Search for the cell housing the specified text and yield its (x, y) center coordinate. 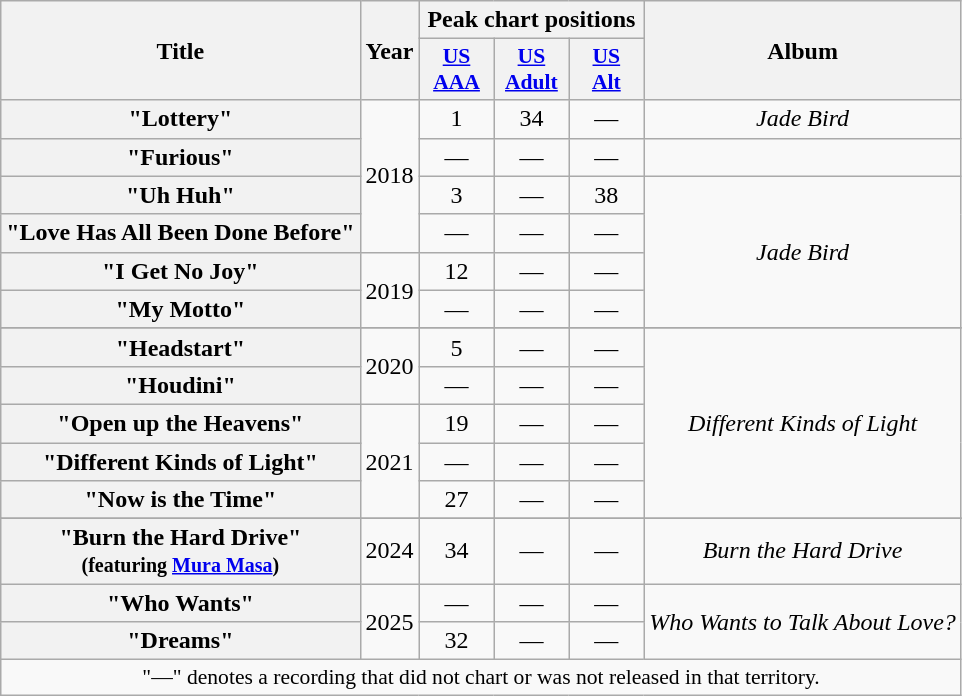
"Now is the Time" (180, 500)
"Headstart" (180, 347)
2021 (390, 461)
38 (606, 195)
"—" denotes a recording that did not chart or was not released in that territory. (482, 678)
Album (803, 50)
32 (456, 641)
12 (456, 271)
"Love Has All Been Done Before" (180, 233)
"Burn the Hard Drive"(featuring Mura Masa) (180, 552)
Peak chart positions (532, 20)
Who Wants to Talk About Love? (803, 622)
5 (456, 347)
1 (456, 119)
2020 (390, 366)
USAlt (606, 70)
Title (180, 50)
2025 (390, 622)
"Who Wants" (180, 603)
USAAA (456, 70)
2024 (390, 552)
2019 (390, 290)
USAdult (532, 70)
"Open up the Heavens" (180, 423)
27 (456, 500)
3 (456, 195)
"Furious" (180, 157)
"Dreams" (180, 641)
"Different Kinds of Light" (180, 461)
"Uh Huh" (180, 195)
Year (390, 50)
"Houdini" (180, 385)
2018 (390, 176)
Different Kinds of Light (803, 423)
"My Motto" (180, 309)
Burn the Hard Drive (803, 552)
19 (456, 423)
"I Get No Joy" (180, 271)
"Lottery" (180, 119)
